Capture the cell that displays the provided text and extract its (x, y) central coordinate. 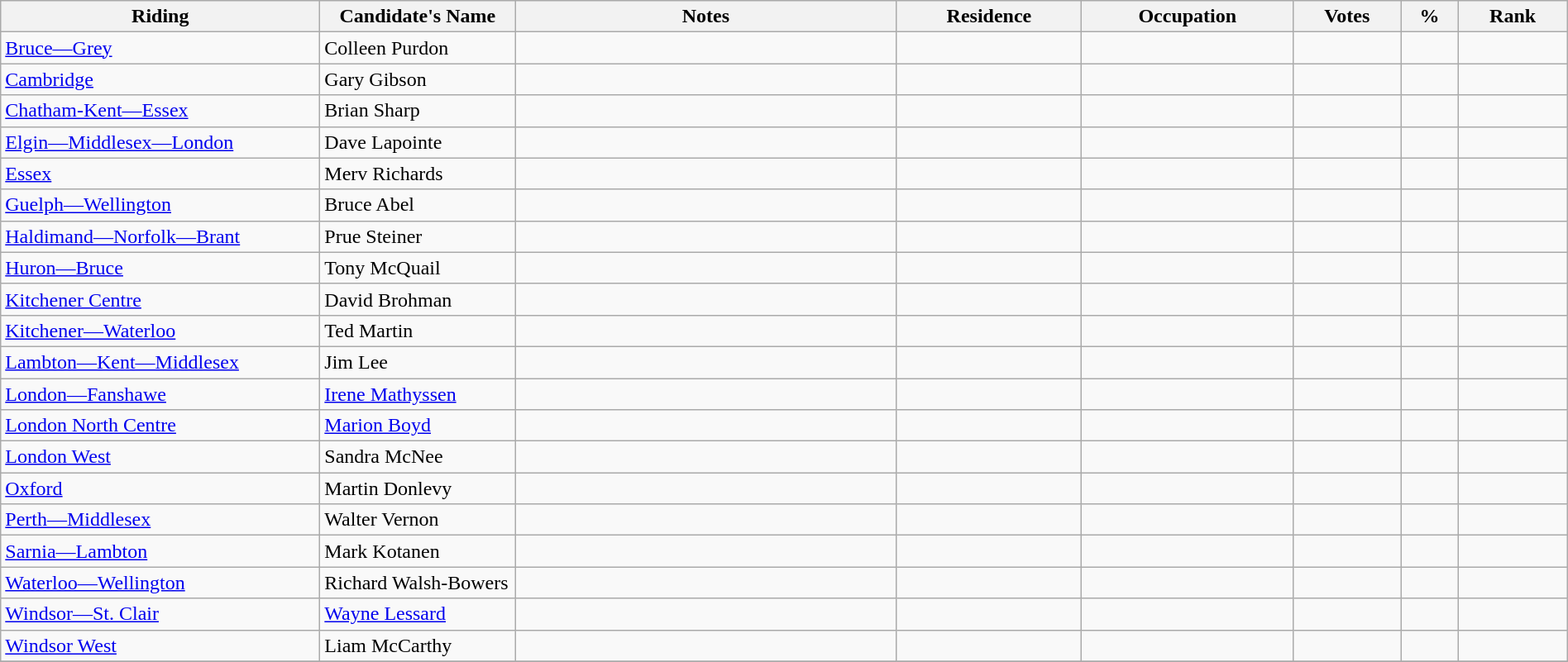
Lambton—Kent—Middlesex (160, 362)
Liam McCarthy (418, 645)
Colleen Purdon (418, 48)
Cambridge (160, 79)
Martin Donlevy (418, 488)
Windsor West (160, 645)
Richard Walsh-Bowers (418, 583)
Riding (160, 17)
Sandra McNee (418, 457)
Haldimand—Norfolk—Brant (160, 236)
Brian Sharp (418, 111)
Marion Boyd (418, 426)
Occupation (1188, 17)
Kitchener Centre (160, 299)
Guelph—Wellington (160, 205)
Waterloo—Wellington (160, 583)
Chatham-Kent—Essex (160, 111)
Rank (1513, 17)
Notes (706, 17)
Dave Lapointe (418, 142)
% (1429, 17)
Huron—Bruce (160, 268)
Ted Martin (418, 331)
London—Fanshawe (160, 394)
Essex (160, 174)
Prue Steiner (418, 236)
Walter Vernon (418, 520)
Perth—Middlesex (160, 520)
London West (160, 457)
Gary Gibson (418, 79)
Tony McQuail (418, 268)
London North Centre (160, 426)
Wayne Lessard (418, 614)
Elgin—Middlesex—London (160, 142)
David Brohman (418, 299)
Kitchener—Waterloo (160, 331)
Sarnia—Lambton (160, 551)
Residence (989, 17)
Candidate's Name (418, 17)
Jim Lee (418, 362)
Windsor—St. Clair (160, 614)
Bruce—Grey (160, 48)
Votes (1347, 17)
Mark Kotanen (418, 551)
Bruce Abel (418, 205)
Irene Mathyssen (418, 394)
Merv Richards (418, 174)
Oxford (160, 488)
